Capture the cell that displays the provided text and extract its [x, y] central coordinate. 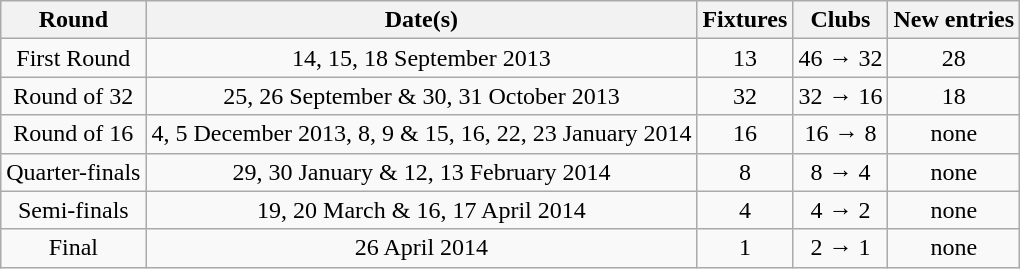
16 [745, 134]
Final [74, 248]
18 [954, 96]
46 → 32 [840, 58]
Round of 16 [74, 134]
29, 30 January & 12, 13 February 2014 [422, 172]
13 [745, 58]
19, 20 March & 16, 17 April 2014 [422, 210]
14, 15, 18 September 2013 [422, 58]
4 → 2 [840, 210]
16 → 8 [840, 134]
Round of 32 [74, 96]
32 [745, 96]
Quarter-finals [74, 172]
1 [745, 248]
32 → 16 [840, 96]
Date(s) [422, 20]
4 [745, 210]
First Round [74, 58]
2 → 1 [840, 248]
8 → 4 [840, 172]
25, 26 September & 30, 31 October 2013 [422, 96]
Round [74, 20]
8 [745, 172]
Fixtures [745, 20]
4, 5 December 2013, 8, 9 & 15, 16, 22, 23 January 2014 [422, 134]
26 April 2014 [422, 248]
Clubs [840, 20]
New entries [954, 20]
28 [954, 58]
Semi-finals [74, 210]
